Capture the cell that displays the provided text and extract its [X, Y] central coordinate. 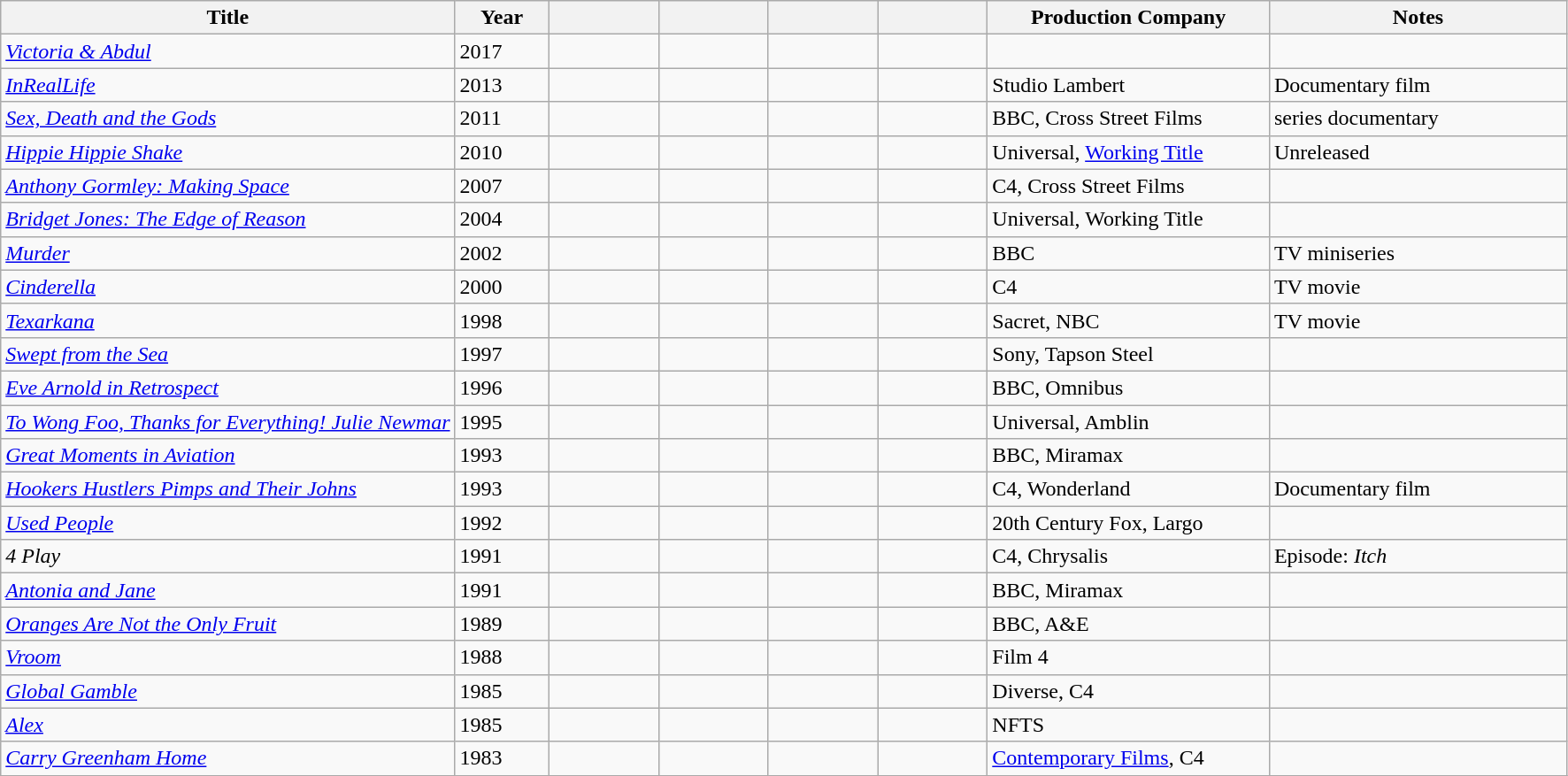
Notes [1418, 18]
BBC, Cross Street Films [1129, 119]
InRealLife [228, 85]
Cinderella [228, 287]
1988 [502, 657]
BBC, Omnibus [1129, 388]
2000 [502, 287]
Film 4 [1129, 657]
NFTS [1129, 725]
Bridget Jones: The Edge of Reason [228, 219]
Alex [228, 725]
1998 [502, 320]
Episode: Itch [1418, 557]
2004 [502, 219]
Sacret, NBC [1129, 320]
2010 [502, 152]
BBC, A&E [1129, 624]
1997 [502, 354]
Vroom [228, 657]
Swept from the Sea [228, 354]
Global Gamble [228, 691]
1992 [502, 523]
C4, Cross Street Films [1129, 186]
BBC [1129, 253]
Antonia and Jane [228, 590]
2017 [502, 51]
C4, Wonderland [1129, 489]
2011 [502, 119]
2007 [502, 186]
Used People [228, 523]
2013 [502, 85]
Sex, Death and the Gods [228, 119]
Victoria & Abdul [228, 51]
4 Play [228, 557]
Title [228, 18]
1983 [502, 758]
1995 [502, 422]
Unreleased [1418, 152]
1989 [502, 624]
20th Century Fox, Largo [1129, 523]
1996 [502, 388]
series documentary [1418, 119]
Diverse, C4 [1129, 691]
Anthony Gormley: Making Space [228, 186]
TV miniseries [1418, 253]
Studio Lambert [1129, 85]
Hippie Hippie Shake [228, 152]
Carry Greenham Home [228, 758]
Contemporary Films, C4 [1129, 758]
To Wong Foo, Thanks for Everything! Julie Newmar [228, 422]
Year [502, 18]
Universal, Amblin [1129, 422]
Production Company [1129, 18]
2002 [502, 253]
Eve Arnold in Retrospect [228, 388]
C4, Chrysalis [1129, 557]
Sony, Tapson Steel [1129, 354]
Murder [228, 253]
Great Moments in Aviation [228, 456]
Texarkana [228, 320]
Hookers Hustlers Pimps and Their Johns [228, 489]
Oranges Are Not the Only Fruit [228, 624]
C4 [1129, 287]
